Extract the (x, y) coordinate from the center of the cell holding the provided text.  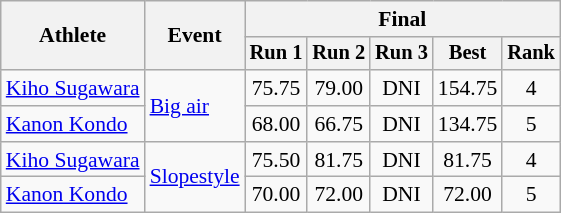
154.75 (468, 88)
75.50 (276, 160)
Big air (195, 106)
Run 2 (338, 54)
Athlete (73, 36)
134.75 (468, 124)
Event (195, 36)
Slopestyle (195, 178)
Rank (531, 54)
79.00 (338, 88)
Final (402, 19)
Best (468, 54)
75.75 (276, 88)
Run 1 (276, 54)
66.75 (338, 124)
70.00 (276, 195)
Run 3 (402, 54)
68.00 (276, 124)
